Pinpoint the cell where the given text exists, returning its [x, y] midpoint coordinate. 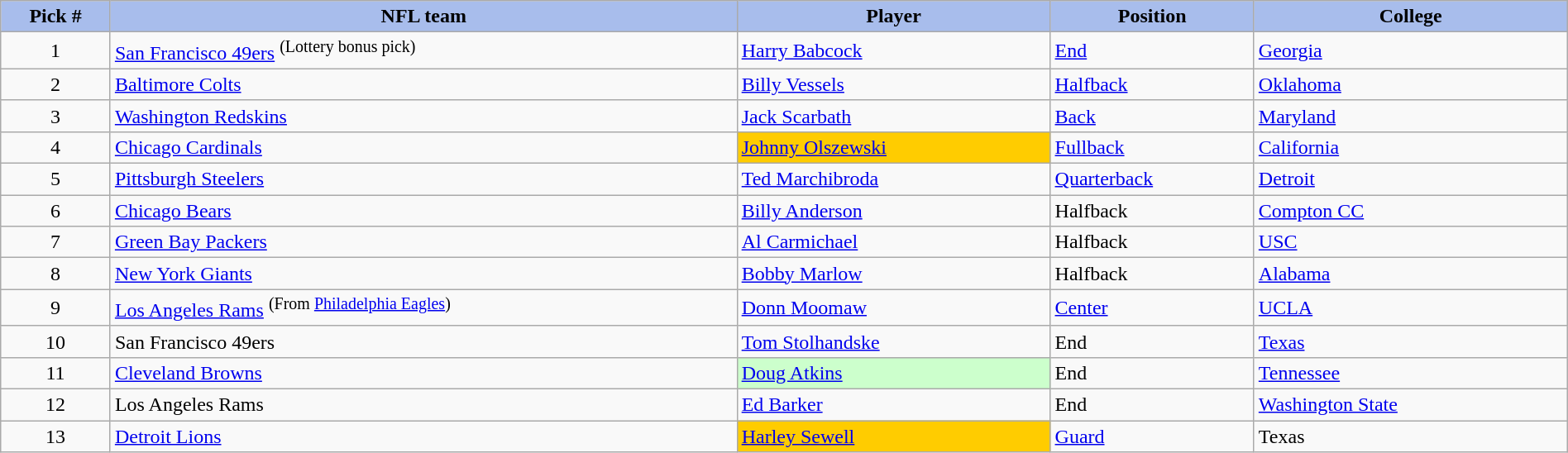
Ed Barker [893, 404]
Chicago Cardinals [423, 147]
6 [56, 211]
Pick # [56, 17]
San Francisco 49ers (Lottery bonus pick) [423, 51]
Chicago Bears [423, 211]
4 [56, 147]
Detroit [1411, 179]
Los Angeles Rams (From Philadelphia Eagles) [423, 308]
Bobby Marlow [893, 274]
Harley Sewell [893, 436]
Fullback [1152, 147]
Billy Vessels [893, 84]
Billy Anderson [893, 211]
Cleveland Browns [423, 373]
Donn Moomaw [893, 308]
Baltimore Colts [423, 84]
10 [56, 341]
5 [56, 179]
Detroit Lions [423, 436]
2 [56, 84]
Al Carmichael [893, 242]
Ted Marchibroda [893, 179]
Green Bay Packers [423, 242]
Georgia [1411, 51]
Maryland [1411, 116]
NFL team [423, 17]
Guard [1152, 436]
13 [56, 436]
Pittsburgh Steelers [423, 179]
Los Angeles Rams [423, 404]
Jack Scarbath [893, 116]
Alabama [1411, 274]
USC [1411, 242]
1 [56, 51]
Doug Atkins [893, 373]
Harry Babcock [893, 51]
New York Giants [423, 274]
9 [56, 308]
San Francisco 49ers [423, 341]
12 [56, 404]
7 [56, 242]
UCLA [1411, 308]
Position [1152, 17]
Oklahoma [1411, 84]
Washington Redskins [423, 116]
Compton CC [1411, 211]
8 [56, 274]
Player [893, 17]
College [1411, 17]
Tennessee [1411, 373]
Johnny Olszewski [893, 147]
Center [1152, 308]
California [1411, 147]
Washington State [1411, 404]
3 [56, 116]
Back [1152, 116]
Tom Stolhandske [893, 341]
11 [56, 373]
Quarterback [1152, 179]
